Detect which cell encompasses the target text, then output its [X, Y] center coordinate. 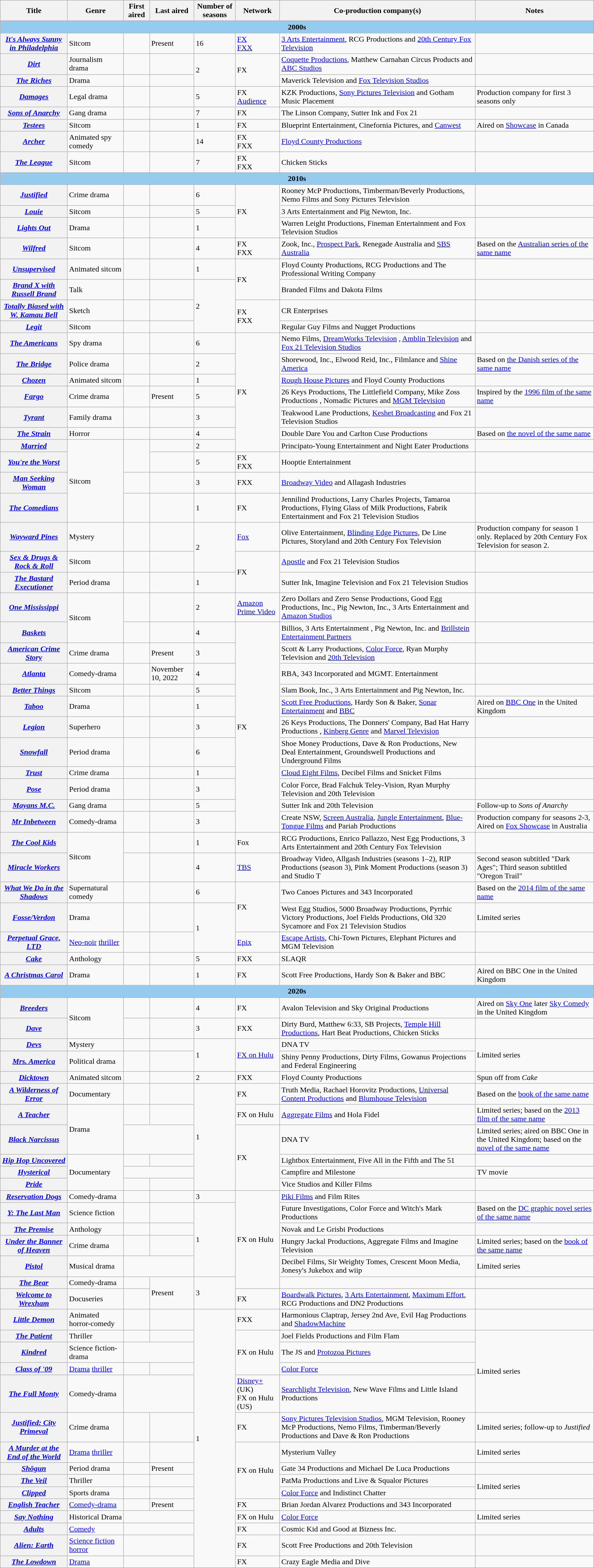
Based on the Danish series of the same name [534, 364]
Little Demon [34, 1320]
Sutter Ink and 20th Television [377, 805]
Spun off from Cake [534, 1077]
You're the Worst [34, 462]
Mysterium Valley [377, 1452]
Disney+ (UK)FX on Hulu (US) [258, 1393]
The Patient [34, 1336]
Network [258, 11]
Married [34, 446]
Production company for seasons 2-3, Aired on Fox Showcase in Australia [534, 822]
PatMa Productions and Live & Squalor Pictures [377, 1481]
Broadway Video and Allagash Industries [377, 483]
A Christmas Carol [34, 975]
Devs [34, 1045]
Number of seasons [215, 11]
RBA, 343 Incorporated and MGMT. Entertainment [377, 674]
Police drama [95, 364]
2000s [297, 27]
The Full Monty [34, 1393]
Legal drama [95, 97]
Dirt [34, 64]
Limited series; based on the 2013 film of the same name [534, 1115]
Justified: City Primeval [34, 1427]
Kindred [34, 1352]
Rooney McP Productions, Timberman/Beverly Productions, Nemo Films and Sony Pictures Television [377, 195]
Man Seeking Woman [34, 483]
Crazy Eagle Media and Dive [377, 1562]
Miracle Workers [34, 868]
Y: The Last Man [34, 1213]
14 [215, 142]
Mrs. America [34, 1061]
Mr Inbetween [34, 822]
Hysterical [34, 1172]
The Comedians [34, 507]
Escape Artists, Chi-Town Pictures, Elephant Pictures and MGM Television [377, 942]
Coquette Productions, Matthew Carnahan Circus Products and ABC Studios [377, 64]
Sutter Ink, Imagine Television and Fox 21 Television Studios [377, 582]
Animated spy comedy [95, 142]
The Riches [34, 80]
Science fiction-drama [95, 1352]
Follow-up to Sons of Anarchy [534, 805]
Billios, 3 Arts Entertainment , Pig Newton, Inc. and Brillstein Entertainment Partners [377, 633]
Truth Media, Rachael Horovitz Productions, Universal Content Productions and Blumhouse Television [377, 1094]
Legit [34, 327]
Unsupervised [34, 269]
The JS and Protozoa Pictures [377, 1352]
Novak and Le Grisbi Productions [377, 1229]
Reservation Dogs [34, 1196]
Mayans M.C. [34, 805]
Production company for season 1 only. Replaced by 20th Century Fox Television for season 2. [534, 537]
Color Force and Indistinct Chatter [377, 1493]
Totally Biased with W. Kamau Bell [34, 311]
One Mississippi [34, 607]
Better Things [34, 690]
Notes [534, 11]
Louie [34, 211]
Adults [34, 1529]
Genre [95, 11]
Talk [95, 290]
Based on the novel of the same name [534, 433]
Historical Drama [95, 1517]
Taboo [34, 706]
Supernatural comedy [95, 892]
CR Enterprises [377, 311]
Aired on Sky One later Sky Comedy in the United Kingdom [534, 1008]
The Bear [34, 1283]
Shiny Penny Productions, Dirty Films, Gowanus Projections and Federal Engineering [377, 1061]
The Bridge [34, 364]
Create NSW, Screen Australia, Jungle Entertainment, Blue-Tongue Films and Pariah Productions [377, 822]
Family drama [95, 417]
Searchlight Television, New Wave Films and Little Island Productions [377, 1393]
26 Keys Productions, The Donners' Company, Bad Hat Harry Productions , Kinberg Genre and Marvel Television [377, 727]
Sketch [95, 311]
Slam Book, Inc., 3 Arts Entertainment and Pig Newton, Inc. [377, 690]
Teakwood Lane Productions, Keshet Broadcasting and Fox 21 Television Studios [377, 417]
Hip Hop Uncovered [34, 1160]
The Veil [34, 1481]
The Premise [34, 1229]
Warren Leight Productions, Fineman Entertainment and Fox Television Studios [377, 228]
Fosse/Verdon [34, 917]
Floyd County Productions, RCG Productions and The Professional Writing Company [377, 269]
Hooptie Entertainment [377, 462]
A Teacher [34, 1115]
The League [34, 162]
Limited series; follow-up to Justified [534, 1427]
TV movie [534, 1172]
Perpetual Grace, LTD [34, 942]
Pride [34, 1184]
West Egg Studios, 5000 Broadway Productions, Pyrrhic Victory Productions, Joel Fields Productions, Old 320 Sycamore and Fox 21 Television Studios [377, 917]
Science fiction horror [95, 1545]
Production company for first 3 seasons only [534, 97]
Co-production company(s) [377, 11]
A Murder at the End of the World [34, 1452]
Branded Films and Dakota Films [377, 290]
Based on the 2014 film of the same name [534, 892]
The Linson Company, Sutter Ink and Fox 21 [377, 113]
3 Arts Entertainment, RCG Productions and 20th Century Fox Television [377, 43]
Limited series; aired on BBC One in the United Kingdom; based on the novel of the same name [534, 1139]
Color Force, Brad Falchuk Teley-Vision, Ryan Murphy Television and 20th Television [377, 789]
2020s [297, 991]
Wayward Pines [34, 537]
Neo-noir thriller [95, 942]
Atlanta [34, 674]
Tyrant [34, 417]
English Teacher [34, 1505]
Based on the Australian series of the same name [534, 248]
Piki Films and Film Rites [377, 1196]
Breeders [34, 1008]
American Crime Story [34, 653]
Principato-Young Entertainment and Night Eater Productions [377, 446]
Chicken Sticks [377, 162]
Horror [95, 433]
FX Audience [258, 97]
Musical drama [95, 1266]
Two Canoes Pictures and 343 Incorporated [377, 892]
Pistol [34, 1266]
Scott Free Productions, Hardy Son & Baker and BBC [377, 975]
Based on the DC graphic novel series of the same name [534, 1213]
Pose [34, 789]
It's Always Sunny in Philadelphia [34, 43]
Superhero [95, 727]
Regular Guy Films and Nugget Productions [377, 327]
Broadway Video, Allgash Industries (seasons 1–2), RIP Productions (season 3), Pink Moment Productions (season 3) and Studio T [377, 868]
Title [34, 11]
TBS [258, 868]
Clipped [34, 1493]
Aired on Showcase in Canada [534, 125]
The Cool Kids [34, 842]
Lightbox Entertainment, Five All in the Fifth and The 51 [377, 1160]
Science fiction [95, 1213]
Scott Free Productions, Hardy Son & Baker, Sonar Entertainment and BBC [377, 706]
Cake [34, 959]
Shōgun [34, 1469]
Cosmic Kid and Good at Bizness Inc. [377, 1529]
Damages [34, 97]
Fargo [34, 396]
November 10, 2022 [172, 674]
Maverick Television and Fox Television Studios [377, 80]
Limited series; based on the book of the same name [534, 1245]
Zook, Inc., Prospect Park, Renegade Australia and SBS Australia [377, 248]
Sony Pictures Television Studios, MGM Television, Rooney McP Productions, Nemo Films, Timberman/Beverly Productions and Dave & Ron Productions [377, 1427]
Alien: Earth [34, 1545]
Dicktown [34, 1077]
Dave [34, 1028]
Justified [34, 195]
Gate 34 Productions and Michael De Luca Productions [377, 1469]
Welcome to Wrexham [34, 1299]
Epix [258, 942]
Lights Out [34, 228]
Testees [34, 125]
The Strain [34, 433]
Based on the book of the same name [534, 1094]
Comedy [95, 1529]
Trust [34, 773]
Decibel Films, Sir Weighty Tomes, Crescent Moon Media, Jonesy's Jukebox and wiip [377, 1266]
Wilfred [34, 248]
Dirty Burd, Matthew 6:33, SB Projects, Temple Hill Productions, Hart Beat Productions, Chicken Sticks [377, 1028]
Sons of Anarchy [34, 113]
Scott Free Productions and 20th Television [377, 1545]
Future Investigations, Color Force and Witch's Mark Productions [377, 1213]
2010s [297, 178]
Aggregate Films and Hola Fidel [377, 1115]
The Bastard Executioner [34, 582]
Zero Dollars and Zero Sense Productions, Good Egg Productions, Inc., Pig Newton, Inc., 3 Arts Entertainment and Amazon Studios [377, 607]
Sports drama [95, 1493]
Snowfall [34, 752]
KZK Productions, Sony Pictures Television and Gotham Music Placement [377, 97]
Hungry Jackal Productions, Aggregate Films and Imagine Television [377, 1245]
Nemo Films, DreamWorks Television , Amblin Television and Fox 21 Television Studios [377, 343]
Last aired [172, 11]
Say Nothing [34, 1517]
Legion [34, 727]
Rough House Pictures and Floyd County Productions [377, 380]
Campfire and Milestone [377, 1172]
Shorewood, Inc., Elwood Reid, Inc., Filmlance and Shine America [377, 364]
Under the Banner of Heaven [34, 1245]
The Lowdown [34, 1562]
Shoe Money Productions, Dave & Ron Productions, New Deal Entertainment, Groundswell Productions and Underground Films [377, 752]
Journalism drama [95, 64]
What We Do in the Shadows [34, 892]
A Wilderness of Error [34, 1094]
Baskets [34, 633]
Double Dare You and Carlton Cuse Productions [377, 433]
Black Narcissus [34, 1139]
Political drama [95, 1061]
Chozen [34, 380]
Vice Studios and Killer Films [377, 1184]
Blueprint Entertainment, Cinefornia Pictures, and Canwest [377, 125]
Spy drama [95, 343]
Docuseries [95, 1299]
Cloud Eight Films, Decibel Films and Snicket Films [377, 773]
Inspired by the 1996 film of the same name [534, 396]
3 Arts Entertainment and Pig Newton, Inc. [377, 211]
Olive Entertainment, Blinding Edge Pictures, De Line Pictures, Storyland and 20th Century Fox Television [377, 537]
Amazon Prime Video [258, 607]
Class of '09 [34, 1369]
Scott & Larry Productions, Color Force, Ryan Murphy Television and 20th Television [377, 653]
Animated horror-comedy [95, 1320]
Boardwalk Pictures, 3 Arts Entertainment, Maximum Effort, RCG Productions and DN2 Productions [377, 1299]
Sex & Drugs & Rock & Roll [34, 562]
RCG Productions, Enrico Pallazzo, Nest Egg Productions, 3 Arts Entertainment and 20th Century Fox Television [377, 842]
Harmonious Claptrap, Jersey 2nd Ave, Evil Hag Productions and ShadowMachine [377, 1320]
Avalon Television and Sky Original Productions [377, 1008]
Brand X with Russell Brand [34, 290]
Joel Fields Productions and Film Flam [377, 1336]
The Americans [34, 343]
Second season subtitled "Dark Ages"; Third season subtitled "Oregon Trail" [534, 868]
First aired [136, 11]
Brian Jordan Alvarez Productions and 343 Incorporated [377, 1505]
16 [215, 43]
Apostle and Fox 21 Television Studios [377, 562]
26 Keys Productions, The Littlefield Company, Mike Zoss Productions , Nomadic Pictures and MGM Television [377, 396]
Archer [34, 142]
SLAQR [377, 959]
